For the text-containing cell, return its midpoint in [x, y] coordinate format. 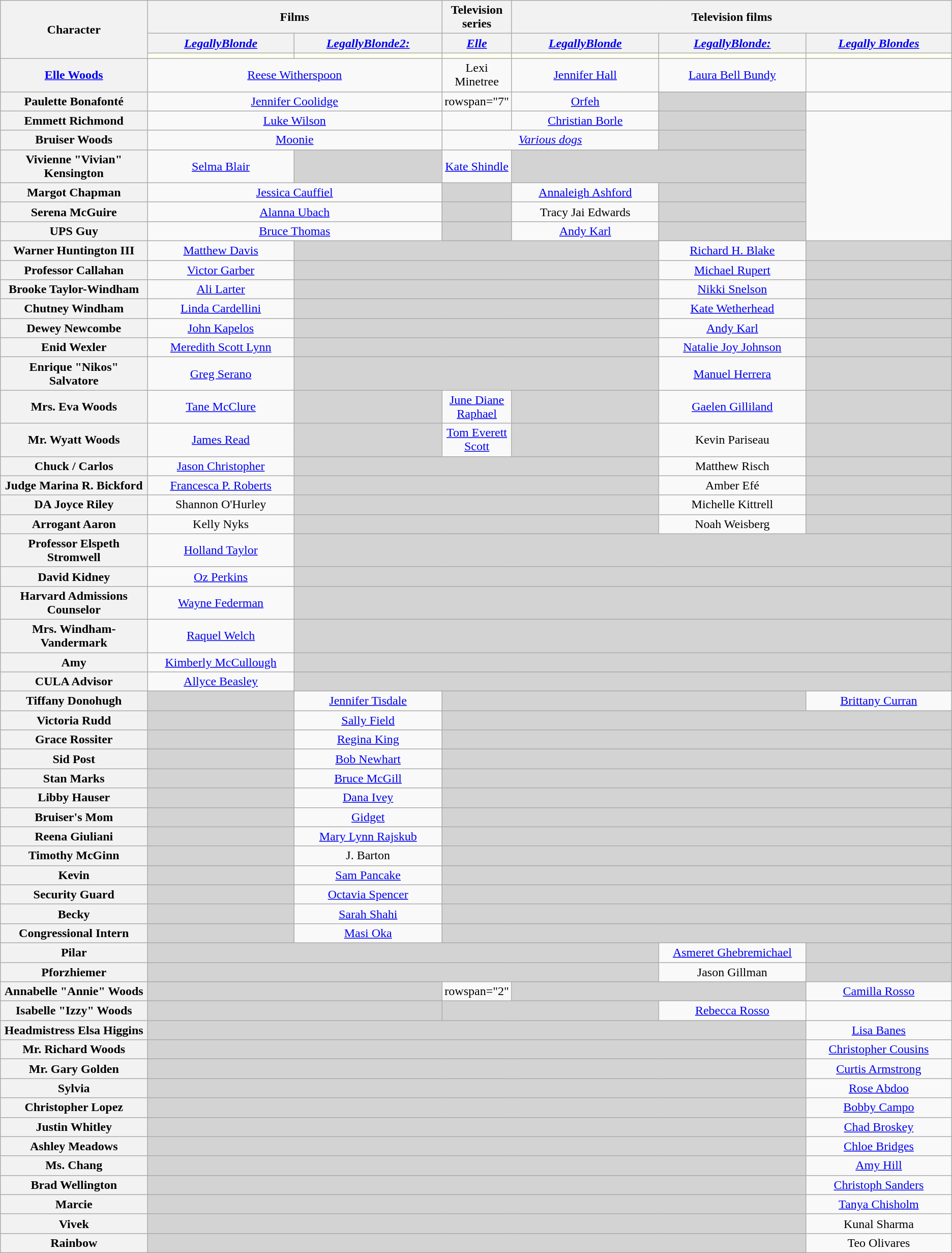
Chad Broskey [879, 1127]
Legally Blondes [879, 43]
Ali Larter [221, 289]
Regina King [368, 740]
Kevin [74, 875]
Mr. Gary Golden [74, 1069]
Amy Hill [879, 1165]
CULA Advisor [74, 682]
Jennifer Tisdale [368, 701]
Justin Whitley [74, 1127]
Jennifer Hall [585, 75]
Manuel Herrera [732, 373]
Raquel Welch [221, 636]
Dewey Newcombe [74, 328]
DA Joyce Riley [74, 505]
Victor Garber [221, 270]
Brittany Curran [879, 701]
Security Guard [74, 894]
Annabelle "Annie" Woods [74, 992]
Chutney Windham [74, 309]
Richard H. Blake [732, 250]
Tanya Chisholm [879, 1204]
Noah Weisberg [732, 524]
Tom Everett Scott [477, 440]
Dana Ivey [368, 798]
Jason Gillman [732, 972]
Pilar [74, 952]
Enid Wexler [74, 347]
Octavia Spencer [368, 894]
Sid Post [74, 759]
Professor Callahan [74, 270]
Christoph Sanders [879, 1185]
Christopher Lopez [74, 1108]
Bruce Thomas [295, 231]
Films [295, 17]
Sylvia [74, 1088]
Paulette Bonafonté [74, 101]
Television series [477, 17]
rowspan="2" [477, 992]
June Diane Raphael [477, 407]
Asmeret Ghebremichael [732, 952]
Sam Pancake [368, 875]
Marcie [74, 1204]
Libby Hauser [74, 798]
rowspan="7" [477, 101]
Rose Abdoo [879, 1088]
Gidget [368, 817]
Kelly Nyks [221, 524]
LegallyBlonde: [732, 43]
Luke Wilson [295, 121]
J. Barton [368, 856]
Ms. Chang [74, 1165]
Chuck / Carlos [74, 466]
Pforzhiemer [74, 972]
Television films [731, 17]
Bruiser Woods [74, 140]
Serena McGuire [74, 212]
Kate Shindle [477, 166]
Character [74, 30]
Bobby Campo [879, 1108]
Camilla Rosso [879, 992]
Meredith Scott Lynn [221, 347]
Brad Wellington [74, 1185]
Rainbow [74, 1243]
Elle [477, 43]
Linda Cardellini [221, 309]
Shannon O'Hurley [221, 505]
Mrs. Windham-Vandermark [74, 636]
UPS Guy [74, 231]
Tiffany Donohugh [74, 701]
Judge Marina R. Bickford [74, 485]
Bruce McGill [368, 778]
Selma Blair [221, 166]
Amy [74, 662]
Michelle Kittrell [732, 505]
Mr. Richard Woods [74, 1050]
Mrs. Eva Woods [74, 407]
Vivienne "Vivian" Kensington [74, 166]
Elle Woods [74, 75]
Kevin Pariseau [732, 440]
Professor Elspeth Stromwell [74, 550]
Christopher Cousins [879, 1050]
Laura Bell Bundy [732, 75]
Lexi Minetree [477, 75]
Natalie Joy Johnson [732, 347]
Annaleigh Ashford [585, 192]
Tane McClure [221, 407]
Grace Rossiter [74, 740]
Lisa Banes [879, 1030]
Reese Witherspoon [295, 75]
James Read [221, 440]
Amber Efé [732, 485]
Brooke Taylor-Windham [74, 289]
Enrique "Nikos" Salvatore [74, 373]
Rebecca Rosso [732, 1011]
Sarah Shahi [368, 914]
Moonie [295, 140]
Greg Serano [221, 373]
Wayne Federman [221, 602]
Sally Field [368, 720]
Jennifer Coolidge [295, 101]
Chloe Bridges [879, 1146]
Francesca P. Roberts [221, 485]
Gaelen Gilliland [732, 407]
Reena Giuliani [74, 836]
Vivek [74, 1223]
Ashley Meadows [74, 1146]
Jason Christopher [221, 466]
Warner Huntington III [74, 250]
Kunal Sharma [879, 1223]
David Kidney [74, 576]
Kimberly McCullough [221, 662]
Arrogant Aaron [74, 524]
Holland Taylor [221, 550]
Kate Wetherhead [732, 309]
Teo Olivares [879, 1243]
Margot Chapman [74, 192]
Victoria Rudd [74, 720]
Alanna Ubach [295, 212]
Christian Borle [585, 121]
Stan Marks [74, 778]
Curtis Armstrong [879, 1069]
John Kapelos [221, 328]
Jessica Cauffiel [295, 192]
Timothy McGinn [74, 856]
LegallyBlonde2: [368, 43]
Becky [74, 914]
Various dogs [550, 140]
Oz Perkins [221, 576]
Isabelle "Izzy" Woods [74, 1011]
Michael Rupert [732, 270]
Mary Lynn Rajskub [368, 836]
Bob Newhart [368, 759]
Masi Oka [368, 933]
Bruiser's Mom [74, 817]
Matthew Davis [221, 250]
Headmistress Elsa Higgins [74, 1030]
Allyce Beasley [221, 682]
Congressional Intern [74, 933]
Harvard Admissions Counselor [74, 602]
Mr. Wyatt Woods [74, 440]
Tracy Jai Edwards [585, 212]
Orfeh [585, 101]
Nikki Snelson [732, 289]
Emmett Richmond [74, 121]
Matthew Risch [732, 466]
